Detect which cell encompasses the target text, then output its [X, Y] center coordinate. 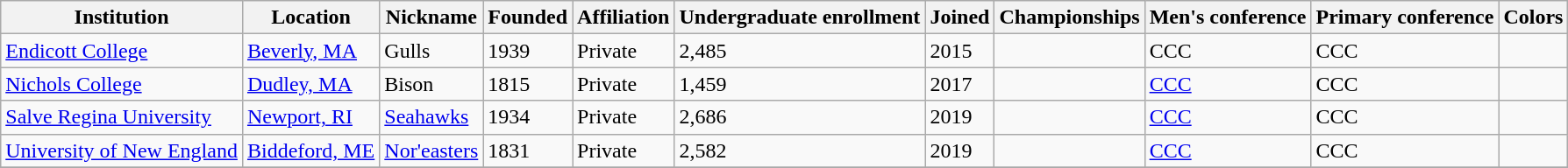
Dudley, MA [310, 84]
Nor'easters [431, 150]
Affiliation [624, 17]
Newport, RI [310, 117]
Undergraduate enrollment [800, 17]
Primary conference [1405, 17]
Endicott College [122, 51]
1831 [528, 150]
Gulls [431, 51]
Seahawks [431, 117]
2017 [959, 84]
Founded [528, 17]
1815 [528, 84]
Institution [122, 17]
Colors [1533, 17]
2,582 [800, 150]
Nichols College [122, 84]
2,485 [800, 51]
1,459 [800, 84]
Location [310, 17]
Nickname [431, 17]
1934 [528, 117]
Bison [431, 84]
2,686 [800, 117]
University of New England [122, 150]
Beverly, MA [310, 51]
Championships [1070, 17]
Joined [959, 17]
Salve Regina University [122, 117]
1939 [528, 51]
2015 [959, 51]
Biddeford, ME [310, 150]
Men's conference [1228, 17]
